Provide the (X, Y) coordinate of the cell's center where the given text is located.  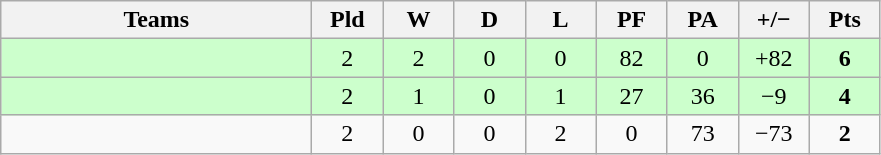
Pts (844, 20)
PF (632, 20)
L (560, 20)
73 (702, 134)
82 (632, 58)
6 (844, 58)
Pld (348, 20)
27 (632, 96)
+82 (774, 58)
−73 (774, 134)
4 (844, 96)
+/− (774, 20)
36 (702, 96)
D (490, 20)
−9 (774, 96)
PA (702, 20)
W (418, 20)
Teams (156, 20)
